Locate the cell with the specified text and output its (x, y) center coordinate. 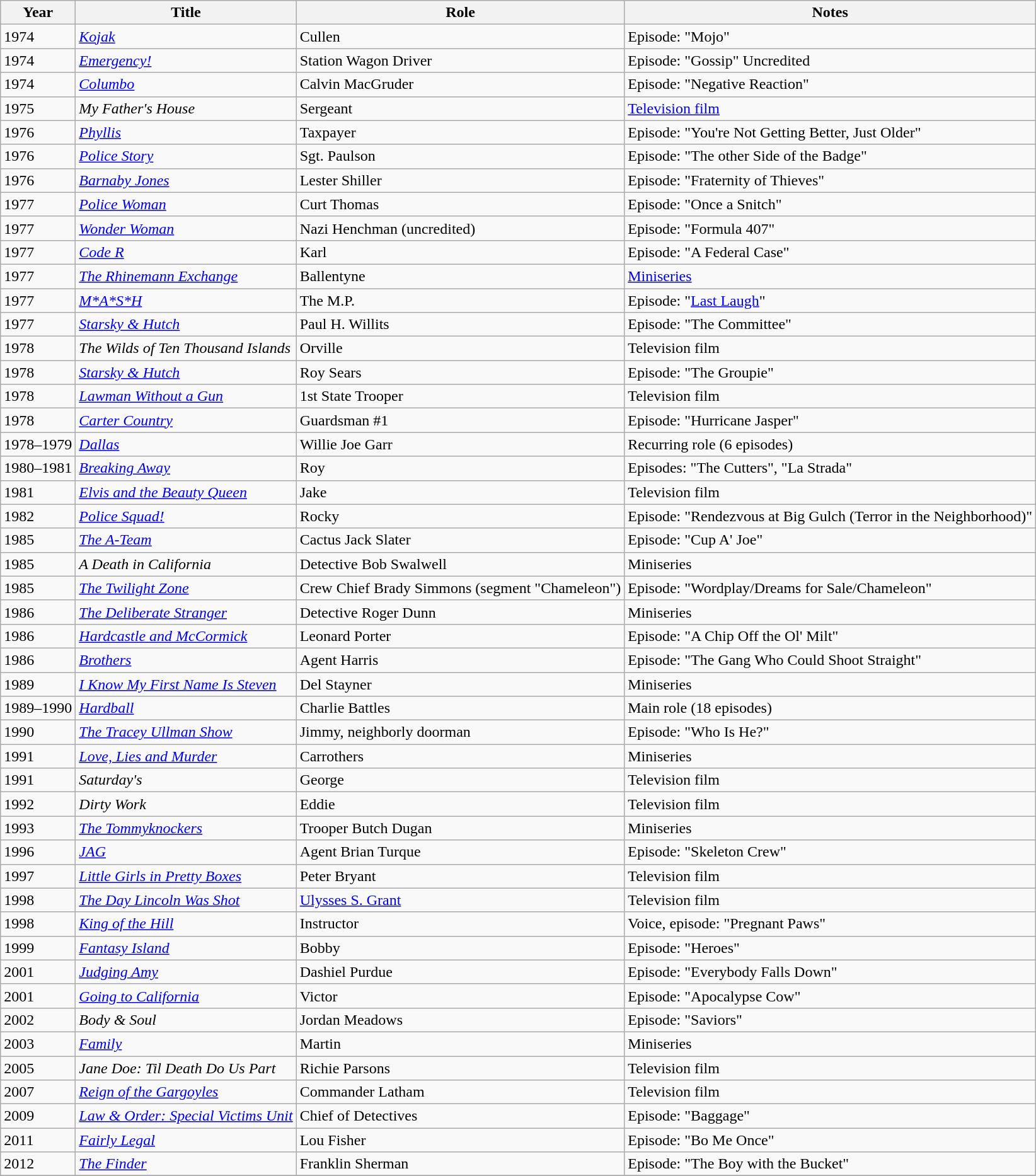
Nazi Henchman (uncredited) (460, 228)
Ulysses S. Grant (460, 900)
The A-Team (186, 540)
Cullen (460, 37)
Jake (460, 492)
Code R (186, 252)
1st State Trooper (460, 396)
1982 (38, 516)
Episode: "Gossip" Uncredited (831, 61)
Law & Order: Special Victims Unit (186, 1116)
2012 (38, 1164)
Episode: "A Chip Off the Ol' Milt" (831, 636)
Carrothers (460, 756)
1996 (38, 852)
Victor (460, 996)
Curt Thomas (460, 204)
Episode: "Fraternity of Thieves" (831, 180)
Martin (460, 1044)
Charlie Battles (460, 708)
King of the Hill (186, 924)
Roy Sears (460, 372)
1989 (38, 684)
Judging Amy (186, 972)
Going to California (186, 996)
1975 (38, 108)
Fantasy Island (186, 948)
Main role (18 episodes) (831, 708)
2003 (38, 1044)
2009 (38, 1116)
The Finder (186, 1164)
1981 (38, 492)
Episode: "The Gang Who Could Shoot Straight" (831, 660)
Notes (831, 13)
The Tracey Ullman Show (186, 732)
Willie Joe Garr (460, 444)
Police Squad! (186, 516)
Episode: "Skeleton Crew" (831, 852)
Jimmy, neighborly doorman (460, 732)
Episode: "Rendezvous at Big Gulch (Terror in the Neighborhood)" (831, 516)
The Wilds of Ten Thousand Islands (186, 349)
Agent Harris (460, 660)
Body & Soul (186, 1020)
Episode: "Negative Reaction" (831, 84)
Year (38, 13)
Carter Country (186, 420)
Voice, episode: "Pregnant Paws" (831, 924)
My Father's House (186, 108)
Leonard Porter (460, 636)
Barnaby Jones (186, 180)
Episode: "The other Side of the Badge" (831, 156)
Episode: "Formula 407" (831, 228)
Episode: "Apocalypse Cow" (831, 996)
1980–1981 (38, 468)
Police Woman (186, 204)
Breaking Away (186, 468)
Instructor (460, 924)
The Tommyknockers (186, 828)
Episode: "A Federal Case" (831, 252)
The M.P. (460, 301)
Lester Shiller (460, 180)
Episode: "Bo Me Once" (831, 1140)
I Know My First Name Is Steven (186, 684)
Dirty Work (186, 804)
Episode: "Wordplay/Dreams for Sale/Chameleon" (831, 588)
Episode: "Baggage" (831, 1116)
Peter Bryant (460, 876)
Dashiel Purdue (460, 972)
Kojak (186, 37)
Episode: "The Committee" (831, 325)
Detective Roger Dunn (460, 612)
Hardball (186, 708)
A Death in California (186, 564)
M*A*S*H (186, 301)
Orville (460, 349)
Dallas (186, 444)
Title (186, 13)
Hardcastle and McCormick (186, 636)
Love, Lies and Murder (186, 756)
Guardsman #1 (460, 420)
The Rhinemann Exchange (186, 276)
1993 (38, 828)
Saturday's (186, 780)
Sgt. Paulson (460, 156)
1989–1990 (38, 708)
1978–1979 (38, 444)
Richie Parsons (460, 1068)
Cactus Jack Slater (460, 540)
Elvis and the Beauty Queen (186, 492)
Fairly Legal (186, 1140)
1990 (38, 732)
Trooper Butch Dugan (460, 828)
Brothers (186, 660)
Episode: "Everybody Falls Down" (831, 972)
2011 (38, 1140)
Role (460, 13)
Lou Fisher (460, 1140)
Little Girls in Pretty Boxes (186, 876)
The Deliberate Stranger (186, 612)
Family (186, 1044)
Lawman Without a Gun (186, 396)
Ballentyne (460, 276)
Bobby (460, 948)
Episode: "Who Is He?" (831, 732)
Agent Brian Turque (460, 852)
Episode: "Cup A' Joe" (831, 540)
Episode: "The Groupie" (831, 372)
Columbo (186, 84)
Del Stayner (460, 684)
Phyllis (186, 132)
Emergency! (186, 61)
Episode: "The Boy with the Bucket" (831, 1164)
Episode: "Saviors" (831, 1020)
Episode: "Mojo" (831, 37)
Chief of Detectives (460, 1116)
Rocky (460, 516)
Paul H. Willits (460, 325)
Jane Doe: Til Death Do Us Part (186, 1068)
Episode: "Heroes" (831, 948)
George (460, 780)
Police Story (186, 156)
Taxpayer (460, 132)
Episodes: "The Cutters", "La Strada" (831, 468)
Wonder Woman (186, 228)
1997 (38, 876)
JAG (186, 852)
Franklin Sherman (460, 1164)
Commander Latham (460, 1092)
Recurring role (6 episodes) (831, 444)
1992 (38, 804)
Roy (460, 468)
Jordan Meadows (460, 1020)
Detective Bob Swalwell (460, 564)
Calvin MacGruder (460, 84)
Episode: "Last Laugh" (831, 301)
Episode: "You're Not Getting Better, Just Older" (831, 132)
Episode: "Once a Snitch" (831, 204)
Sergeant (460, 108)
2005 (38, 1068)
The Twilight Zone (186, 588)
Eddie (460, 804)
Karl (460, 252)
2007 (38, 1092)
Reign of the Gargoyles (186, 1092)
Crew Chief Brady Simmons (segment "Chameleon") (460, 588)
Episode: "Hurricane Jasper" (831, 420)
2002 (38, 1020)
The Day Lincoln Was Shot (186, 900)
1999 (38, 948)
Station Wagon Driver (460, 61)
